Detect which cell encompasses the target text, then output its (X, Y) center coordinate. 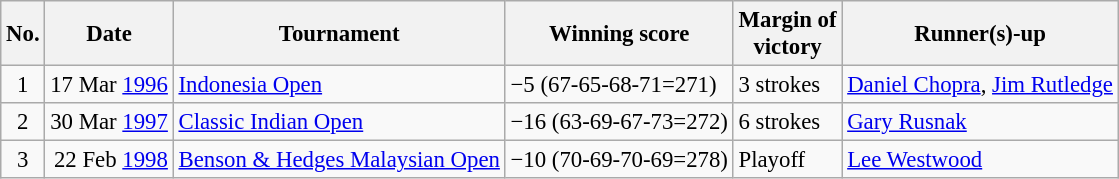
Winning score (619, 34)
Gary Rusnak (980, 122)
3 strokes (788, 85)
Playoff (788, 160)
17 Mar 1996 (109, 85)
30 Mar 1997 (109, 122)
Indonesia Open (339, 85)
Tournament (339, 34)
Margin ofvictory (788, 34)
Lee Westwood (980, 160)
Date (109, 34)
Runner(s)-up (980, 34)
6 strokes (788, 122)
1 (23, 85)
−5 (67-65-68-71=271) (619, 85)
−10 (70-69-70-69=278) (619, 160)
22 Feb 1998 (109, 160)
Daniel Chopra, Jim Rutledge (980, 85)
Classic Indian Open (339, 122)
3 (23, 160)
No. (23, 34)
−16 (63-69-67-73=272) (619, 122)
2 (23, 122)
Benson & Hedges Malaysian Open (339, 160)
